Output the [X, Y] coordinate of the center of the cell containing the given text.  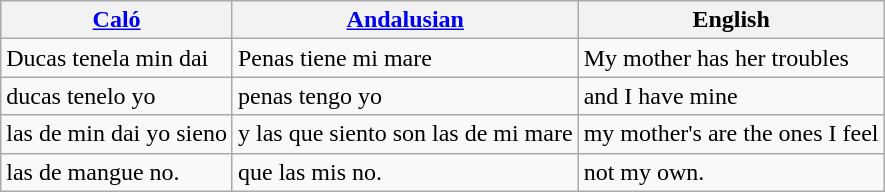
not my own. [731, 172]
Caló [117, 20]
and I have mine [731, 96]
My mother has her troubles [731, 58]
Andalusian [405, 20]
Ducas tenela min dai [117, 58]
y las que siento son las de mi mare [405, 134]
que las mis no. [405, 172]
Penas tiene mi mare [405, 58]
ducas tenelo yo [117, 96]
las de mangue no. [117, 172]
las de min dai yo sieno [117, 134]
English [731, 20]
penas tengo yo [405, 96]
my mother's are the ones I feel [731, 134]
